Pinpoint the cell where the given text exists, returning its (X, Y) midpoint coordinate. 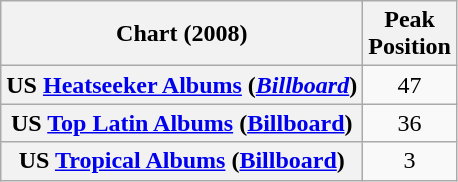
Chart (2008) (182, 34)
US Top Latin Albums (Billboard) (182, 123)
US Tropical Albums (Billboard) (182, 161)
36 (410, 123)
US Heatseeker Albums (Billboard) (182, 85)
3 (410, 161)
Peak Position (410, 34)
47 (410, 85)
